Output the (x, y) coordinate of the center of the cell containing the given text.  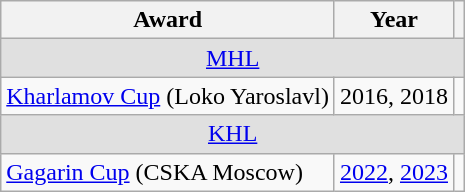
2022, 2023 (394, 172)
Kharlamov Cup (Loko Yaroslavl) (168, 96)
Year (394, 20)
2016, 2018 (394, 96)
KHL (233, 134)
Award (168, 20)
MHL (233, 58)
Gagarin Cup (CSKA Moscow) (168, 172)
